Output the (X, Y) coordinate of the center of the cell containing the given text.  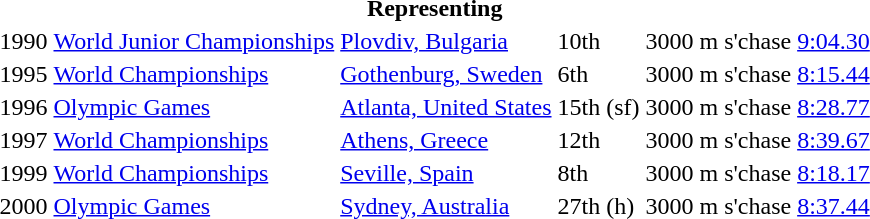
Athens, Greece (446, 140)
10th (598, 41)
Seville, Spain (446, 173)
Olympic Games (194, 107)
8th (598, 173)
Gothenburg, Sweden (446, 74)
15th (sf) (598, 107)
Plovdiv, Bulgaria (446, 41)
World Junior Championships (194, 41)
6th (598, 74)
Atlanta, United States (446, 107)
12th (598, 140)
